Detect which cell encompasses the target text, then output its [x, y] center coordinate. 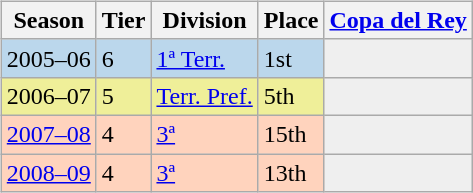
Place [291, 20]
2005–06 [48, 58]
1ª Terr. [204, 58]
Tier [124, 20]
2006–07 [48, 96]
5th [291, 96]
Division [204, 20]
13th [291, 173]
Terr. Pref. [204, 96]
2007–08 [48, 134]
1st [291, 58]
15th [291, 134]
5 [124, 96]
Season [48, 20]
6 [124, 58]
2008–09 [48, 173]
Copa del Rey [398, 20]
